Output the [X, Y] coordinate of the center of the cell containing the given text.  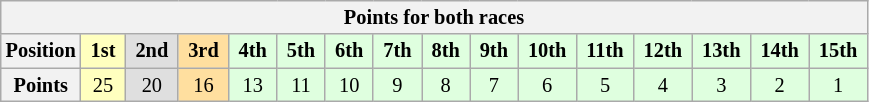
9th [494, 51]
1 [838, 85]
7 [494, 85]
3rd [203, 51]
8 [446, 85]
16 [203, 85]
6 [547, 85]
6th [349, 51]
15th [838, 51]
10th [547, 51]
11 [301, 85]
Position [41, 51]
Points for both races [434, 17]
13th [721, 51]
10 [349, 85]
20 [152, 85]
1st [104, 51]
9 [397, 85]
11th [604, 51]
4 [663, 85]
14th [779, 51]
5th [301, 51]
25 [104, 85]
12th [663, 51]
13 [253, 85]
3 [721, 85]
5 [604, 85]
7th [397, 51]
2nd [152, 51]
2 [779, 85]
4th [253, 51]
8th [446, 51]
Points [41, 85]
